Pinpoint the cell where the given text exists, returning its (x, y) midpoint coordinate. 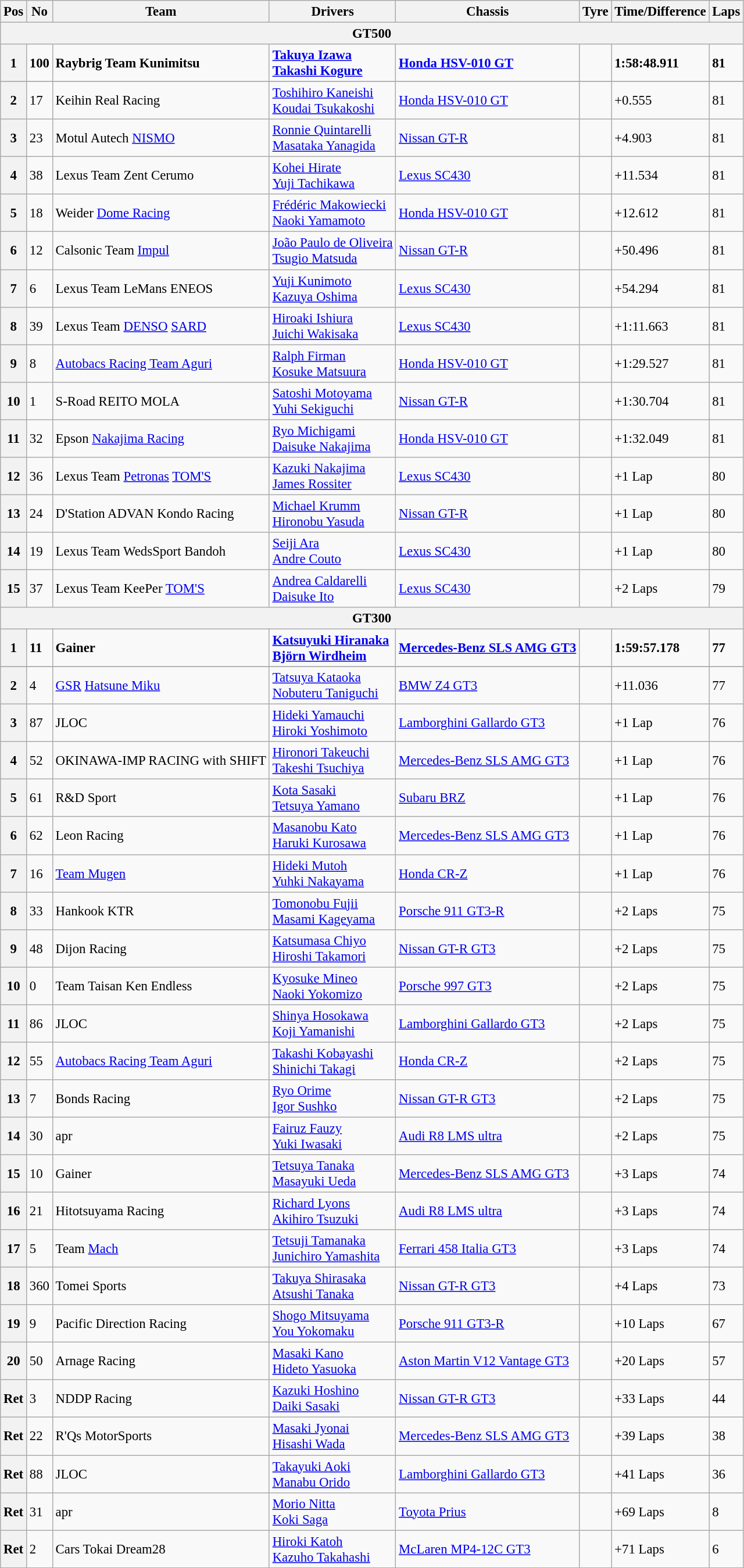
87 (40, 723)
+1:29.527 (660, 364)
Lexus Team Zent Cerumo (160, 176)
Lexus Team LeMans ENEOS (160, 288)
Calsonic Team Impul (160, 251)
D'Station ADVAN Kondo Racing (160, 514)
61 (40, 799)
GT500 (372, 34)
55 (40, 1061)
86 (40, 1024)
+71 Laps (660, 1549)
Fairuz Fauzy Yuki Iwasaki (332, 1136)
Hironori Takeuchi Takeshi Tsuchiya (332, 760)
52 (40, 760)
44 (727, 1398)
24 (40, 514)
Lexus Team DENSO SARD (160, 325)
73 (727, 1287)
Subaru BRZ (488, 799)
Time/Difference (660, 12)
Seiji Ara Andre Couto (332, 551)
1:58:48.911 (660, 63)
100 (40, 63)
Shogo Mitsuyama You Yokomaku (332, 1324)
McLaren MP4-12C GT3 (488, 1549)
48 (40, 948)
Keihin Real Racing (160, 101)
Pos (14, 12)
Cars Tokai Dream28 (160, 1549)
+41 Laps (660, 1474)
Ralph Firman Kosuke Matsuura (332, 364)
R'Qs MotorSports (160, 1437)
Kohei Hirate Yuji Tachikawa (332, 176)
88 (40, 1474)
Satoshi Motoyama Yuhi Sekiguchi (332, 401)
Kota Sasaki Tetsuya Yamano (332, 799)
Hideki Yamauchi Hiroki Yoshimoto (332, 723)
62 (40, 836)
Pacific Direction Racing (160, 1324)
NDDP Racing (160, 1398)
Chassis (488, 12)
57 (727, 1361)
Bonds Racing (160, 1098)
Lexus Team WedsSport Bandoh (160, 551)
Lexus Team KeePer TOM'S (160, 588)
30 (40, 1136)
37 (40, 588)
Team Taisan Ken Endless (160, 986)
Hideki Mutoh Yuhki Nakayama (332, 873)
21 (40, 1211)
Aston Martin V12 Vantage GT3 (488, 1361)
Richard Lyons Akihiro Tsuzuki (332, 1211)
Hiroaki Ishiura Juichi Wakisaka (332, 325)
Tomonobu Fujii Masami Kageyama (332, 911)
+20 Laps (660, 1361)
Lexus Team Petronas TOM'S (160, 477)
Shinya Hosokawa Koji Yamanishi (332, 1024)
+50.496 (660, 251)
+4.903 (660, 138)
Katsuyuki Hiranaka Björn Wirdheim (332, 649)
0 (40, 986)
Takayuki Aoki Manabu Orido (332, 1474)
Weider Dome Racing (160, 213)
No (40, 12)
+1:32.049 (660, 438)
Ronnie Quintarelli Masataka Yanagida (332, 138)
Toyota Prius (488, 1511)
GT300 (372, 618)
1:59:57.178 (660, 649)
Hankook KTR (160, 911)
+33 Laps (660, 1398)
Tetsuji Tamanaka Junichiro Yamashita (332, 1248)
Kazuki Nakajima James Rossiter (332, 477)
Tetsuya Tanaka Masayuki Ueda (332, 1174)
67 (727, 1324)
Takuya Izawa Takashi Kogure (332, 63)
Hiroki Katoh Kazuho Takahashi (332, 1549)
+69 Laps (660, 1511)
+39 Laps (660, 1437)
Frédéric Makowiecki Naoki Yamamoto (332, 213)
Raybrig Team Kunimitsu (160, 63)
79 (727, 588)
+1:30.704 (660, 401)
Andrea Caldarelli Daisuke Ito (332, 588)
Tatsuya Kataoka Nobuteru Taniguchi (332, 686)
22 (40, 1437)
+10 Laps (660, 1324)
OKINAWA-IMP RACING with SHIFT (160, 760)
33 (40, 911)
Masaki Kano Hideto Yasuoka (332, 1361)
Ryo Michigami Daisuke Nakajima (332, 438)
Drivers (332, 12)
Kyosuke Mineo Naoki Yokomizo (332, 986)
23 (40, 138)
BMW Z4 GT3 (488, 686)
Kazuki Hoshino Daiki Sasaki (332, 1398)
Takashi Kobayashi Shinichi Takagi (332, 1061)
Motul Autech NISMO (160, 138)
Masaki Jyonai Hisashi Wada (332, 1437)
Michael Krumm Hironobu Yasuda (332, 514)
+1:11.663 (660, 325)
+11.036 (660, 686)
+54.294 (660, 288)
+11.534 (660, 176)
Masanobu Kato Haruki Kurosawa (332, 836)
Arnage Racing (160, 1361)
360 (40, 1287)
Toshihiro Kaneishi Koudai Tsukakoshi (332, 101)
R&D Sport (160, 799)
+12.612 (660, 213)
Tyre (595, 12)
Ferrari 458 Italia GT3 (488, 1248)
Team (160, 12)
Hitotsuyama Racing (160, 1211)
Takuya Shirasaka Atsushi Tanaka (332, 1287)
+0.555 (660, 101)
Tomei Sports (160, 1287)
Leon Racing (160, 836)
Yuji Kunimoto Kazuya Oshima (332, 288)
39 (40, 325)
Team Mugen (160, 873)
32 (40, 438)
50 (40, 1361)
Laps (727, 12)
GSR Hatsune Miku (160, 686)
Katsumasa Chiyo Hiroshi Takamori (332, 948)
Ryo Orime Igor Sushko (332, 1098)
20 (14, 1361)
Team Mach (160, 1248)
Morio Nitta Koki Saga (332, 1511)
João Paulo de Oliveira Tsugio Matsuda (332, 251)
Epson Nakajima Racing (160, 438)
Porsche 997 GT3 (488, 986)
31 (40, 1511)
S-Road REITO MOLA (160, 401)
+4 Laps (660, 1287)
Dijon Racing (160, 948)
